From the cell containing the given text, extract its center point as [X, Y] coordinate. 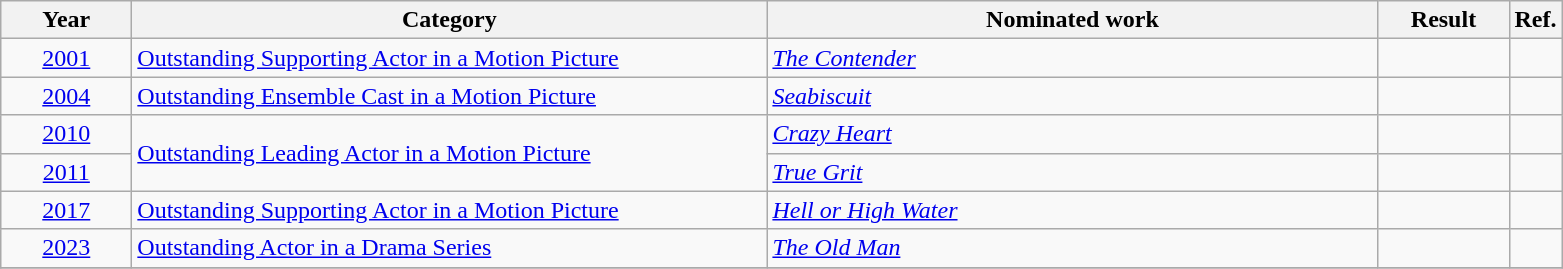
The Old Man [1072, 248]
2010 [66, 134]
Outstanding Leading Actor in a Motion Picture [450, 153]
Category [450, 20]
True Grit [1072, 172]
Result [1444, 20]
Hell or High Water [1072, 210]
2017 [66, 210]
The Contender [1072, 58]
Crazy Heart [1072, 134]
2001 [66, 58]
Year [66, 20]
Seabiscuit [1072, 96]
Nominated work [1072, 20]
Outstanding Actor in a Drama Series [450, 248]
2004 [66, 96]
2011 [66, 172]
Ref. [1536, 20]
Outstanding Ensemble Cast in a Motion Picture [450, 96]
2023 [66, 248]
